Return the (X, Y) coordinate for the center point of the cell that contains the specified text.  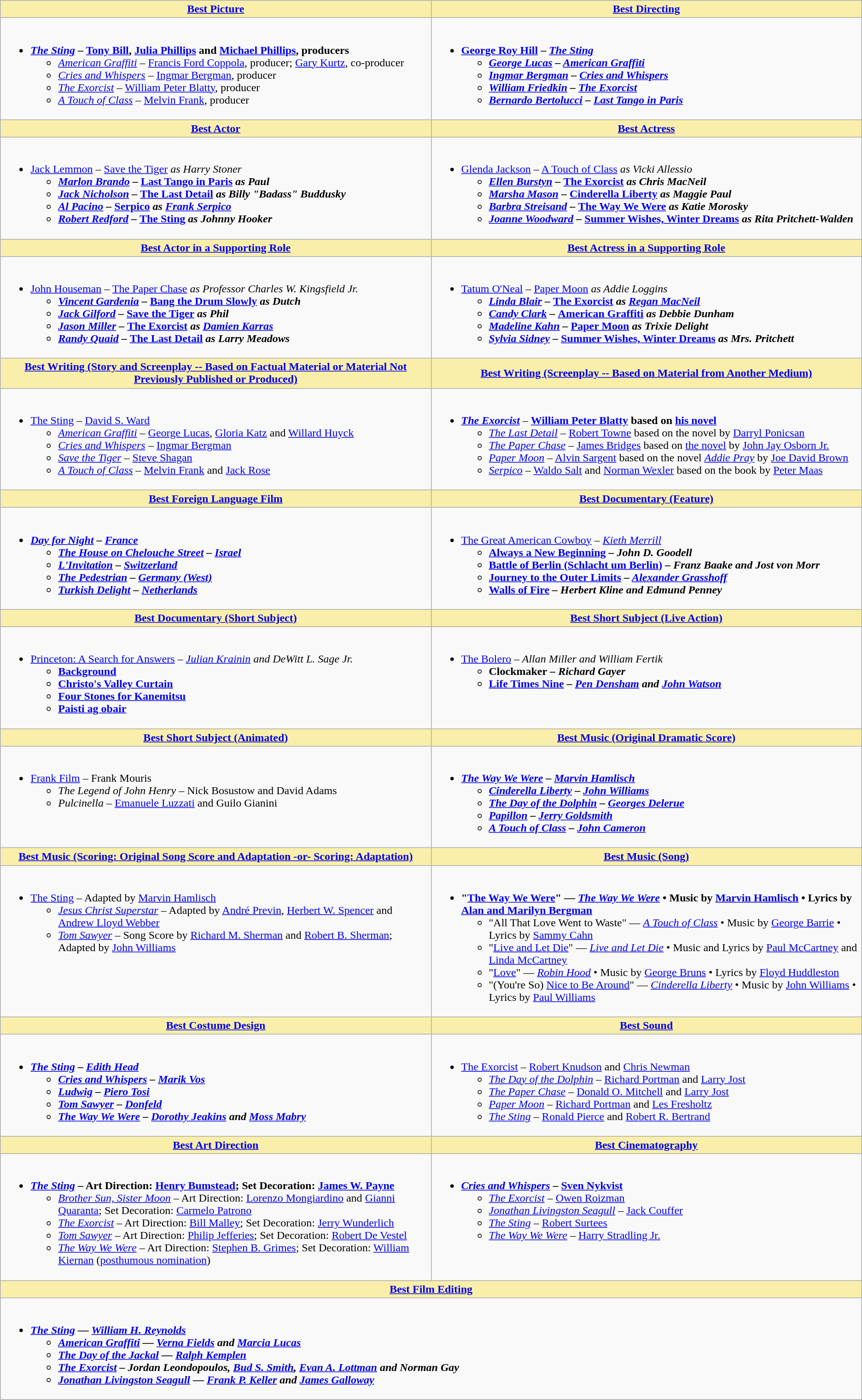
Best Writing (Story and Screenplay -- Based on Factual Material or Material Not Previously Published or Produced) (215, 373)
Best Documentary (Feature) (646, 499)
Best Music (Song) (646, 857)
Best Writing (Screenplay -- Based on Material from Another Medium) (646, 373)
Day for Night – FranceThe House on Chelouche Street – IsraelL'Invitation – SwitzerlandThe Pedestrian – Germany (West)Turkish Delight – Netherlands (215, 558)
Best Music (Scoring: Original Song Score and Adaptation -or- Scoring: Adaptation) (215, 857)
Best Actress in a Supporting Role (646, 248)
Frank Film – Frank MourisThe Legend of John Henry – Nick Bosustow and David AdamsPulcinella – Emanuele Luzzati and Guilo Gianini (215, 797)
The Sting – Edith HeadCries and Whispers – Marik VosLudwig – Piero TosiTom Sawyer – DonfeldThe Way We Were – Dorothy Jeakins and Moss Mabry (215, 1086)
Princeton: A Search for Answers – Julian Krainin and DeWitt L. Sage Jr.BackgroundChristo's Valley CurtainFour Stones for KanemitsuPaisti ag obair (215, 678)
Best Short Subject (Live Action) (646, 618)
Best Art Direction (215, 1145)
Best Actor in a Supporting Role (215, 248)
Best Cinematography (646, 1145)
Best Picture (215, 9)
Best Film Editing (431, 1289)
Best Actress (646, 128)
Best Directing (646, 9)
Best Actor (215, 128)
Best Foreign Language Film (215, 499)
Best Music (Original Dramatic Score) (646, 737)
Best Short Subject (Animated) (215, 737)
Best Documentary (Short Subject) (215, 618)
Best Costume Design (215, 1026)
Best Sound (646, 1026)
The Bolero – Allan Miller and William FertikClockmaker – Richard GayerLife Times Nine – Pen Densham and John Watson (646, 678)
